From the cell containing the given text, extract its center point as [x, y] coordinate. 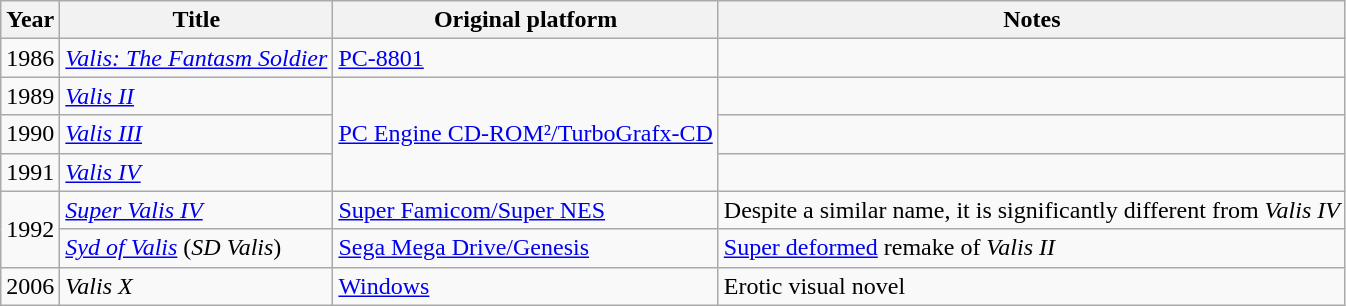
Sega Mega Drive/Genesis [526, 248]
Valis II [196, 96]
Valis III [196, 134]
Valis IV [196, 172]
Super Valis IV [196, 210]
Super deformed remake of Valis II [1032, 248]
Valis X [196, 286]
Title [196, 20]
Syd of Valis (SD Valis) [196, 248]
Erotic visual novel [1032, 286]
Super Famicom/Super NES [526, 210]
Valis: The Fantasm Soldier [196, 58]
2006 [30, 286]
Windows [526, 286]
PC Engine CD-ROM²/TurboGrafx-CD [526, 134]
1986 [30, 58]
Despite a similar name, it is significantly different from Valis IV [1032, 210]
1991 [30, 172]
Notes [1032, 20]
Original platform [526, 20]
Year [30, 20]
1989 [30, 96]
1992 [30, 229]
1990 [30, 134]
PC-8801 [526, 58]
